Extract the [x, y] coordinate from the center of the cell holding the provided text.  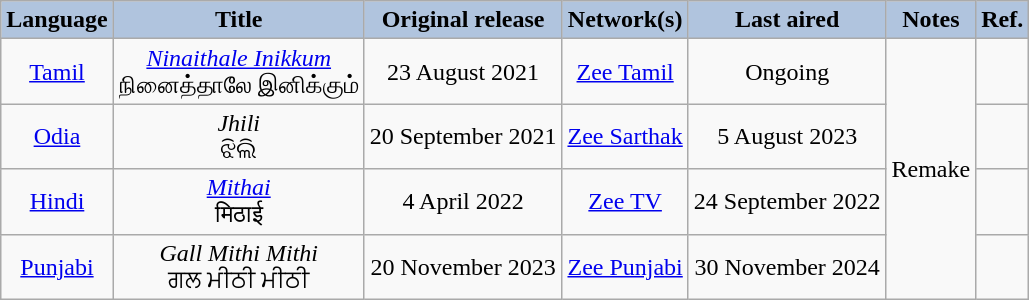
Gall Mithi Mithi ਗਲ ਮੀਠੀ ਮੀਠੀ [238, 266]
30 November 2024 [787, 266]
Title [238, 20]
Ninaithale Inikkum நினைத்தாலே இனிக்கும் [238, 72]
Original release [463, 20]
Zee Sarthak [625, 136]
Zee TV [625, 202]
23 August 2021 [463, 72]
Network(s) [625, 20]
Language [57, 20]
Tamil [57, 72]
Hindi [57, 202]
Jhili ଝିଲି [238, 136]
20 September 2021 [463, 136]
Mithai मिठाई [238, 202]
5 August 2023 [787, 136]
Remake [931, 169]
Notes [931, 20]
Zee Tamil [625, 72]
Ref. [1002, 20]
Ongoing [787, 72]
Odia [57, 136]
20 November 2023 [463, 266]
Last aired [787, 20]
Zee Punjabi [625, 266]
4 April 2022 [463, 202]
24 September 2022 [787, 202]
Punjabi [57, 266]
